Determine the [x, y] coordinate at the center of the cell enclosing the given text.  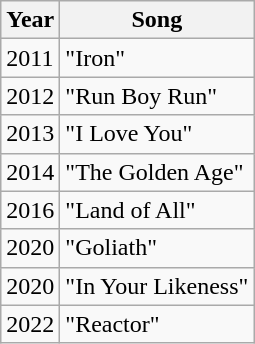
"Run Boy Run" [157, 96]
2014 [30, 172]
"I Love You" [157, 134]
Song [157, 20]
2016 [30, 210]
"In Your Likeness" [157, 286]
"The Golden Age" [157, 172]
"Reactor" [157, 324]
2022 [30, 324]
2011 [30, 58]
"Iron" [157, 58]
"Land of All" [157, 210]
Year [30, 20]
2012 [30, 96]
"Goliath" [157, 248]
2013 [30, 134]
